Capture the cell that displays the provided text and extract its [x, y] central coordinate. 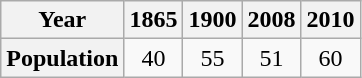
Population [62, 58]
60 [330, 58]
Year [62, 20]
40 [154, 58]
1900 [212, 20]
2010 [330, 20]
2008 [272, 20]
1865 [154, 20]
55 [212, 58]
51 [272, 58]
